Determine the [x, y] coordinate at the center of the cell enclosing the given text.  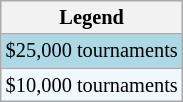
$10,000 tournaments [92, 85]
$25,000 tournaments [92, 51]
Legend [92, 17]
